Capture the cell that displays the provided text and extract its (x, y) central coordinate. 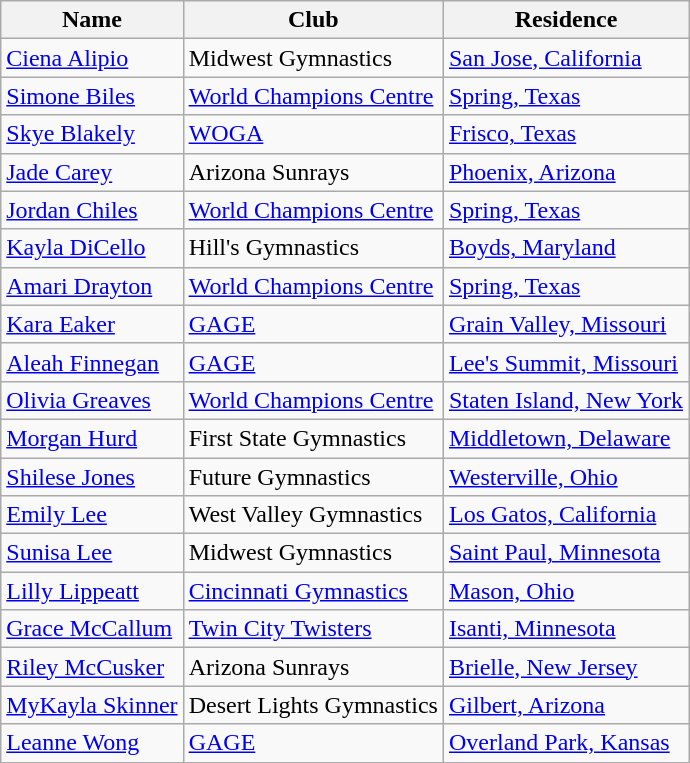
Kara Eaker (92, 324)
Twin City Twisters (313, 629)
Club (313, 20)
Mason, Ohio (566, 591)
Leanne Wong (92, 743)
Emily Lee (92, 515)
Kayla DiCello (92, 248)
Aleah Finnegan (92, 362)
Olivia Greaves (92, 400)
First State Gymnastics (313, 438)
Lee's Summit, Missouri (566, 362)
Sunisa Lee (92, 553)
Amari Drayton (92, 286)
San Jose, California (566, 58)
Ciena Alipio (92, 58)
Jade Carey (92, 172)
Westerville, Ohio (566, 477)
Los Gatos, California (566, 515)
Simone Biles (92, 96)
Future Gymnastics (313, 477)
Riley McCusker (92, 667)
MyKayla Skinner (92, 705)
Shilese Jones (92, 477)
Gilbert, Arizona (566, 705)
Morgan Hurd (92, 438)
Jordan Chiles (92, 210)
Grace McCallum (92, 629)
Isanti, Minnesota (566, 629)
Grain Valley, Missouri (566, 324)
Brielle, New Jersey (566, 667)
Desert Lights Gymnastics (313, 705)
Staten Island, New York (566, 400)
Name (92, 20)
Phoenix, Arizona (566, 172)
Cincinnati Gymnastics (313, 591)
Residence (566, 20)
Skye Blakely (92, 134)
WOGA (313, 134)
Lilly Lippeatt (92, 591)
Overland Park, Kansas (566, 743)
West Valley Gymnastics (313, 515)
Hill's Gymnastics (313, 248)
Frisco, Texas (566, 134)
Middletown, Delaware (566, 438)
Saint Paul, Minnesota (566, 553)
Boyds, Maryland (566, 248)
